Identify which cell holds the provided text, then report its (X, Y) central coordinate. 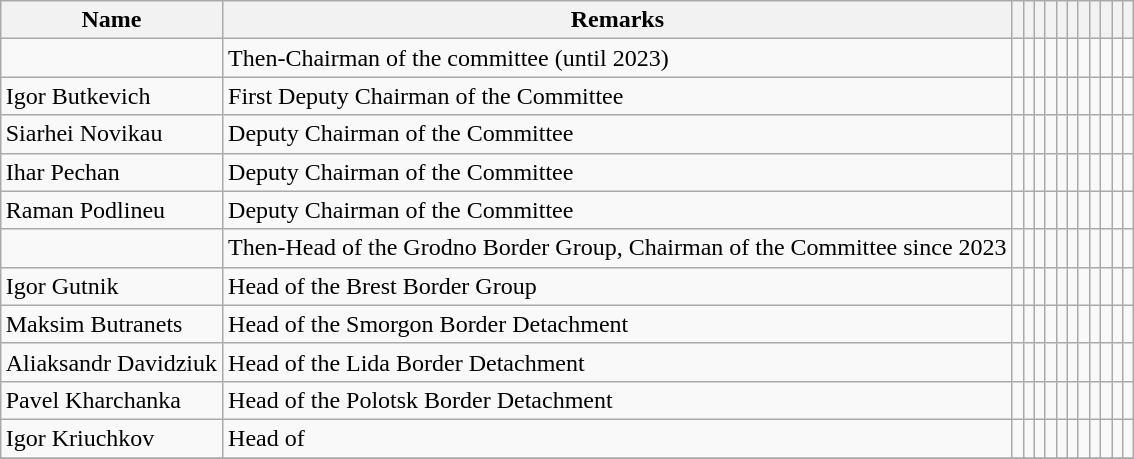
Siarhei Novikau (111, 134)
Head of the Brest Border Group (618, 286)
Head of the Polotsk Border Detachment (618, 400)
Igor Gutnik (111, 286)
Then-Head of the Grodno Border Group, Chairman of the Committee since 2023 (618, 248)
Head of the Smorgon Border Detachment (618, 324)
Aliaksandr Davidziuk (111, 362)
Name (111, 20)
Ihar Pechan (111, 172)
Raman Podlineu (111, 210)
Maksim Butranets (111, 324)
Head of (618, 438)
Then-Chairman of the committee (until 2023) (618, 58)
Igor Kriuchkov (111, 438)
First Deputy Chairman of the Committee (618, 96)
Igor Butkevich (111, 96)
Pavel Kharchanka (111, 400)
Remarks (618, 20)
Head of the Lida Border Detachment (618, 362)
